Output the [X, Y] coordinate of the center of the cell containing the given text.  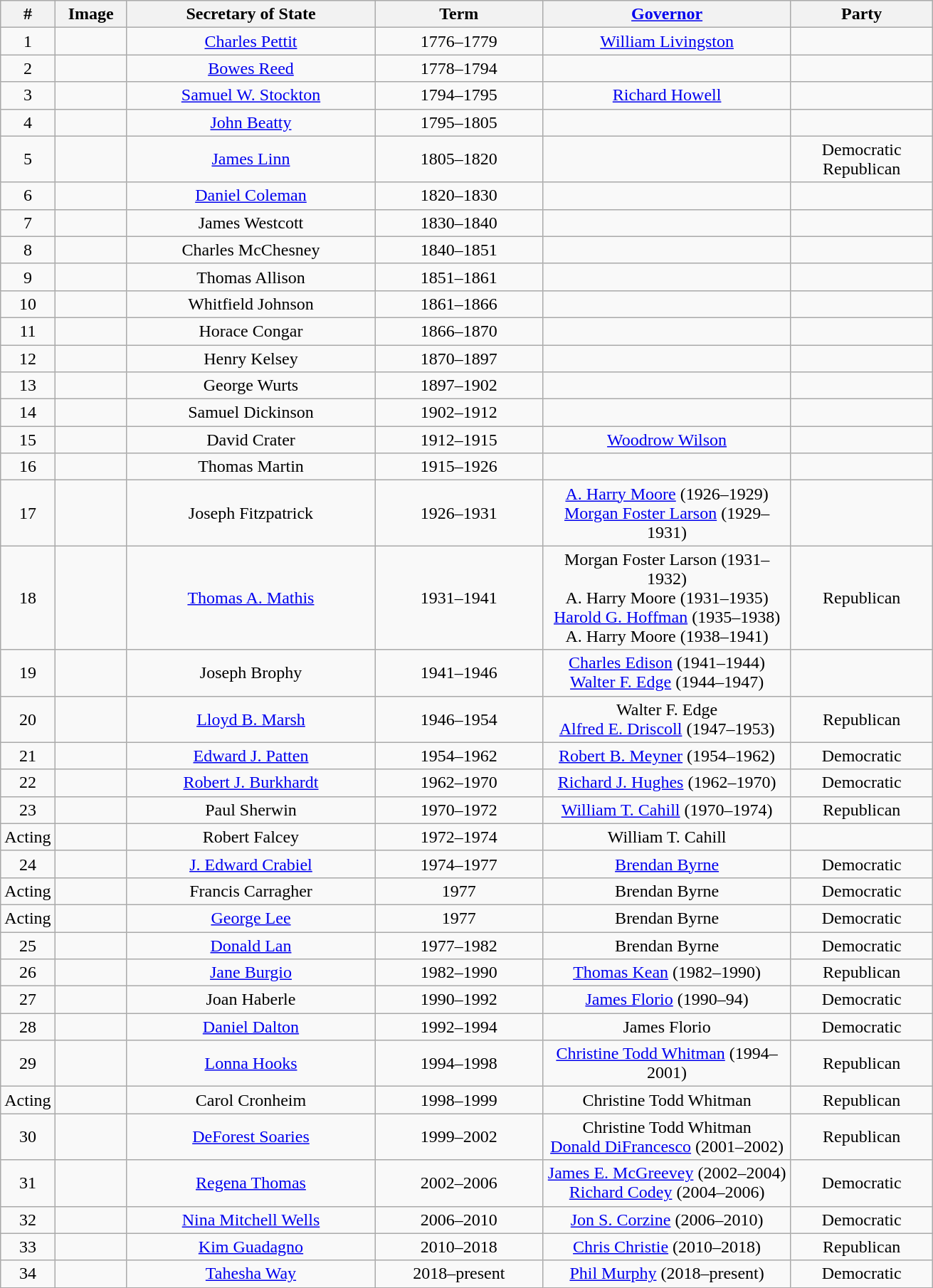
Richard Howell [668, 95]
1990–1992 [459, 1000]
James Westcott [251, 223]
15 [28, 440]
34 [28, 1274]
19 [28, 673]
30 [28, 1137]
20 [28, 719]
9 [28, 277]
Lonna Hooks [251, 1063]
Jane Burgio [251, 973]
Daniel Coleman [251, 196]
10 [28, 304]
12 [28, 358]
1954–1962 [459, 756]
Thomas A. Mathis [251, 598]
1776–1779 [459, 41]
1840–1851 [459, 250]
David Crater [251, 440]
Party [861, 14]
1866–1870 [459, 331]
Samuel Dickinson [251, 413]
31 [28, 1183]
Joseph Fitzpatrick [251, 513]
Robert B. Meyner (1954–1962) [668, 756]
A. Harry Moore (1926–1929)Morgan Foster Larson (1929–1931) [668, 513]
Phil Murphy (2018–present) [668, 1274]
Regena Thomas [251, 1183]
23 [28, 810]
James Florio [668, 1027]
Joan Haberle [251, 1000]
Christine Todd Whitman [668, 1100]
5 [28, 159]
Horace Congar [251, 331]
17 [28, 513]
Democratic Republican [861, 159]
1998–1999 [459, 1100]
1992–1994 [459, 1027]
William T. Cahill [668, 837]
Paul Sherwin [251, 810]
Edward J. Patten [251, 756]
1912–1915 [459, 440]
Thomas Kean (1982–1990) [668, 973]
11 [28, 331]
Chris Christie (2010–2018) [668, 1247]
Christine Todd Whitman (1994–2001) [668, 1063]
1870–1897 [459, 358]
1946–1954 [459, 719]
2010–2018 [459, 1247]
1851–1861 [459, 277]
George Lee [251, 918]
1972–1974 [459, 837]
J. Edward Crabiel [251, 864]
1 [28, 41]
24 [28, 864]
8 [28, 250]
John Beatty [251, 122]
Jon S. Corzine (2006–2010) [668, 1220]
Kim Guadagno [251, 1247]
16 [28, 467]
Henry Kelsey [251, 358]
Robert Falcey [251, 837]
William T. Cahill (1970–1974) [668, 810]
Francis Carragher [251, 891]
Richard J. Hughes (1962–1970) [668, 783]
Donald Lan [251, 946]
Secretary of State [251, 14]
George Wurts [251, 386]
1915–1926 [459, 467]
1805–1820 [459, 159]
21 [28, 756]
1999–2002 [459, 1137]
1902–1912 [459, 413]
Thomas Martin [251, 467]
28 [28, 1027]
James Florio (1990–94) [668, 1000]
1795–1805 [459, 122]
Carol Cronheim [251, 1100]
Term [459, 14]
1982–1990 [459, 973]
3 [28, 95]
Bowes Reed [251, 68]
1941–1946 [459, 673]
James Linn [251, 159]
1977–1982 [459, 946]
William Livingston [668, 41]
29 [28, 1063]
Whitfield Johnson [251, 304]
32 [28, 1220]
2006–2010 [459, 1220]
Governor [668, 14]
1962–1970 [459, 783]
Lloyd B. Marsh [251, 719]
Joseph Brophy [251, 673]
14 [28, 413]
1970–1972 [459, 810]
1861–1866 [459, 304]
1830–1840 [459, 223]
Tahesha Way [251, 1274]
1994–1998 [459, 1063]
1778–1794 [459, 68]
1931–1941 [459, 598]
6 [28, 196]
DeForest Soaries [251, 1137]
Walter F. EdgeAlfred E. Driscoll (1947–1953) [668, 719]
18 [28, 598]
2 [28, 68]
1974–1977 [459, 864]
# [28, 14]
1820–1830 [459, 196]
33 [28, 1247]
Woodrow Wilson [668, 440]
7 [28, 223]
26 [28, 973]
Charles Pettit [251, 41]
1794–1795 [459, 95]
27 [28, 1000]
Nina Mitchell Wells [251, 1220]
Charles Edison (1941–1944)Walter F. Edge (1944–1947) [668, 673]
2002–2006 [459, 1183]
2018–present [459, 1274]
Christine Todd WhitmanDonald DiFrancesco (2001–2002) [668, 1137]
James E. McGreevey (2002–2004)Richard Codey (2004–2006) [668, 1183]
1897–1902 [459, 386]
Daniel Dalton [251, 1027]
13 [28, 386]
25 [28, 946]
Robert J. Burkhardt [251, 783]
1926–1931 [459, 513]
Morgan Foster Larson (1931–1932)A. Harry Moore (1931–1935)Harold G. Hoffman (1935–1938)A. Harry Moore (1938–1941) [668, 598]
Samuel W. Stockton [251, 95]
Thomas Allison [251, 277]
4 [28, 122]
Image [91, 14]
Charles McChesney [251, 250]
22 [28, 783]
